Determine the [X, Y] coordinate at the center of the cell enclosing the given text.  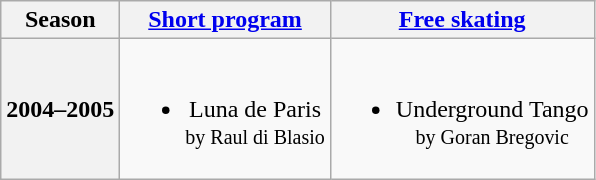
2004–2005 [60, 109]
Season [60, 20]
Free skating [462, 20]
Luna de Paris by Raul di Blasio [225, 109]
Short program [225, 20]
Underground Tango by Goran Bregovic [462, 109]
